Scan for the cell matching the given text and deliver its (X, Y) coordinate at center. 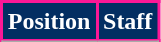
Position (50, 22)
Staff (128, 22)
